Provide the (x, y) coordinate of the cell's center where the given text is located.  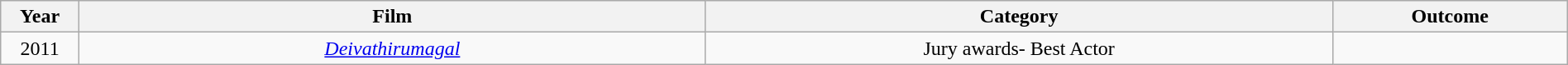
Jury awards- Best Actor (1019, 48)
Year (40, 17)
2011 (40, 48)
Deivathirumagal (392, 48)
Outcome (1450, 17)
Category (1019, 17)
Film (392, 17)
